Provide the (x, y) coordinate of the cell's center where the given text is located.  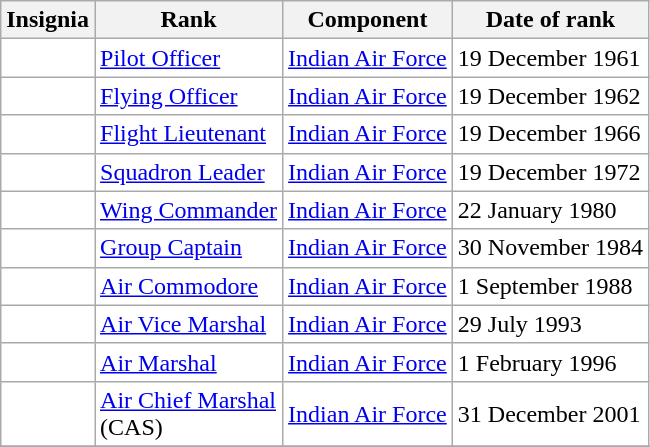
Air Chief Marshal(CAS) (189, 414)
Pilot Officer (189, 58)
30 November 1984 (550, 248)
1 September 1988 (550, 286)
Air Commodore (189, 286)
Flying Officer (189, 96)
Insignia (48, 20)
1 February 1996 (550, 362)
19 December 1961 (550, 58)
19 December 1962 (550, 96)
22 January 1980 (550, 210)
Group Captain (189, 248)
19 December 1972 (550, 172)
Air Vice Marshal (189, 324)
Rank (189, 20)
Flight Lieutenant (189, 134)
Wing Commander (189, 210)
Squadron Leader (189, 172)
19 December 1966 (550, 134)
Air Marshal (189, 362)
Date of rank (550, 20)
29 July 1993 (550, 324)
31 December 2001 (550, 414)
Component (368, 20)
